Extract the (X, Y) coordinate from the center of the cell holding the provided text.  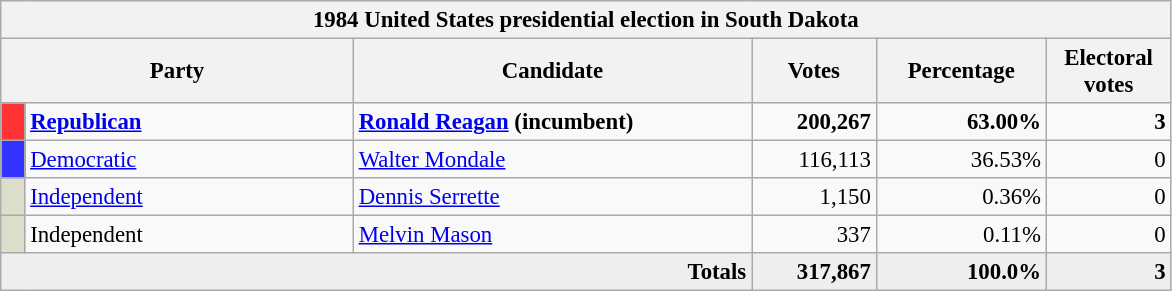
Votes (814, 72)
Democratic (189, 160)
200,267 (814, 122)
36.53% (961, 160)
Electoral votes (1108, 72)
0.11% (961, 235)
Candidate (552, 72)
1,150 (814, 197)
1984 United States presidential election in South Dakota (586, 20)
0.36% (961, 197)
Republican (189, 122)
Ronald Reagan (incumbent) (552, 122)
337 (814, 235)
Dennis Serrette (552, 197)
63.00% (961, 122)
Melvin Mason (552, 235)
116,113 (814, 160)
Party (178, 72)
Percentage (961, 72)
Walter Mondale (552, 160)
3 (1108, 122)
